Return the (x, y) coordinate for the center point of the cell that contains the specified text.  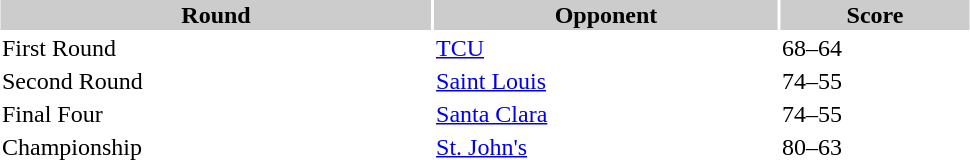
TCU (606, 48)
Santa Clara (606, 114)
68–64 (874, 48)
Saint Louis (606, 81)
Round (216, 15)
Score (874, 15)
Opponent (606, 15)
Second Round (216, 81)
First Round (216, 48)
Final Four (216, 114)
